Output the (X, Y) coordinate of the center of the cell containing the given text.  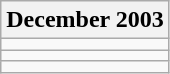
December 2003 (86, 20)
